Find where the given text appears and provide that cell's center as [x, y] coordinate. 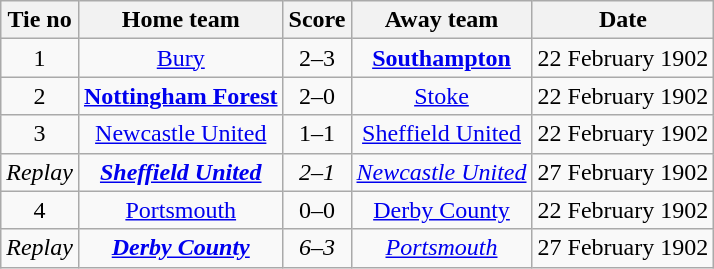
Away team [442, 20]
Nottingham Forest [180, 96]
1–1 [317, 134]
Tie no [40, 20]
2–1 [317, 172]
Home team [180, 20]
0–0 [317, 210]
2 [40, 96]
6–3 [317, 248]
Southampton [442, 58]
1 [40, 58]
Date [623, 20]
3 [40, 134]
Stoke [442, 96]
Bury [180, 58]
4 [40, 210]
2–3 [317, 58]
2–0 [317, 96]
Score [317, 20]
